Return the [X, Y] coordinate for the center point of the cell that contains the specified text.  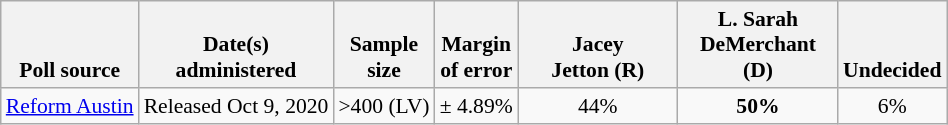
L. SarahDeMerchant (D) [758, 44]
± 4.89% [476, 106]
Marginof error [476, 44]
Released Oct 9, 2020 [236, 106]
>400 (LV) [384, 106]
Undecided [892, 44]
44% [598, 106]
50% [758, 106]
Reform Austin [70, 106]
Samplesize [384, 44]
JaceyJetton (R) [598, 44]
Poll source [70, 44]
6% [892, 106]
Date(s)administered [236, 44]
